Determine the [X, Y] coordinate at the center of the cell enclosing the given text.  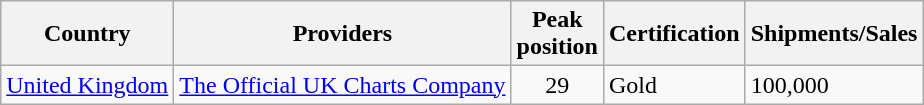
Gold [674, 85]
Shipments/Sales [834, 34]
29 [557, 85]
United Kingdom [88, 85]
Peakposition [557, 34]
Country [88, 34]
The Official UK Charts Company [342, 85]
100,000 [834, 85]
Certification [674, 34]
Providers [342, 34]
